Return the (x, y) coordinate for the center point of the cell that contains the specified text.  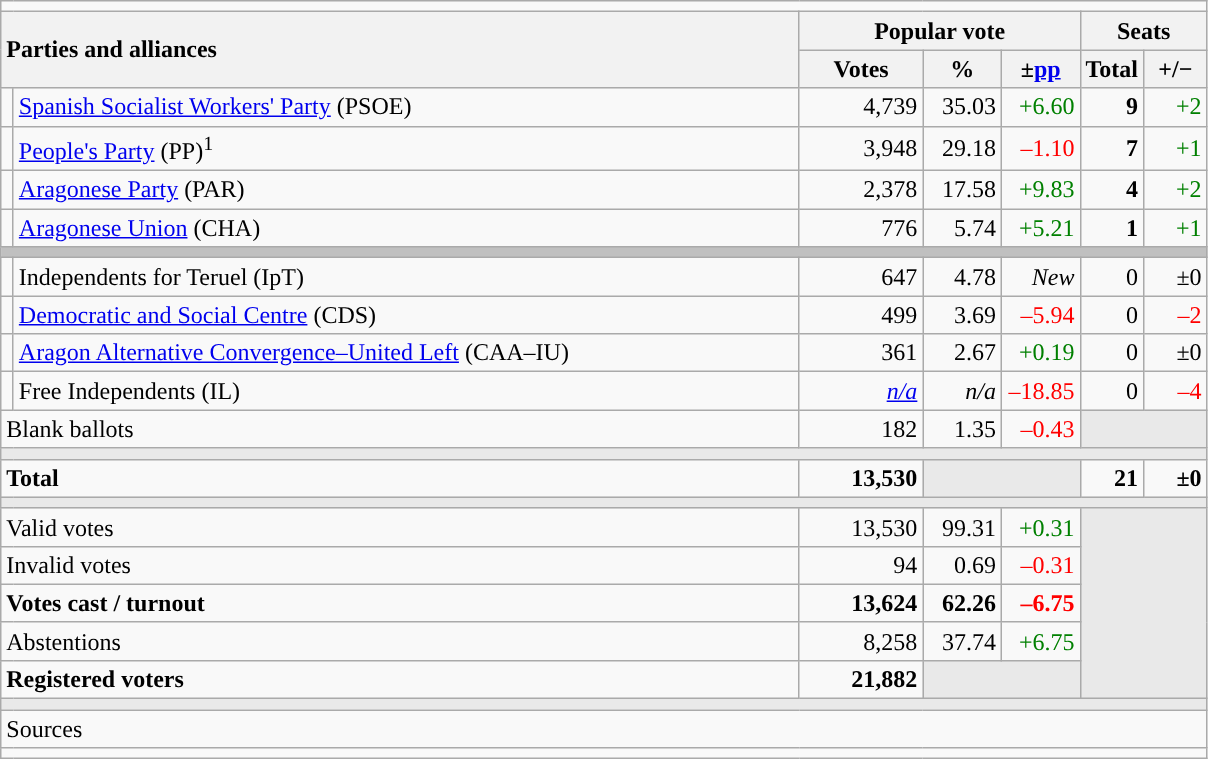
94 (861, 565)
People's Party (PP)1 (406, 148)
+9.83 (1040, 190)
3,948 (861, 148)
–0.31 (1040, 565)
1.35 (962, 429)
5.74 (962, 228)
–6.75 (1040, 603)
Independents for Teruel (IpT) (406, 277)
+6.75 (1040, 641)
7 (1112, 148)
499 (861, 315)
Invalid votes (400, 565)
+5.21 (1040, 228)
+6.60 (1040, 107)
–4 (1176, 391)
+0.31 (1040, 527)
Abstentions (400, 641)
8,258 (861, 641)
Blank ballots (400, 429)
Aragonese Party (PAR) (406, 190)
–2 (1176, 315)
99.31 (962, 527)
647 (861, 277)
1 (1112, 228)
361 (861, 353)
Registered voters (400, 679)
–0.43 (1040, 429)
4 (1112, 190)
–18.85 (1040, 391)
+0.19 (1040, 353)
–5.94 (1040, 315)
182 (861, 429)
Votes cast / turnout (400, 603)
Spanish Socialist Workers' Party (PSOE) (406, 107)
+/− (1176, 69)
Popular vote (940, 31)
3.69 (962, 315)
4,739 (861, 107)
29.18 (962, 148)
21,882 (861, 679)
New (1040, 277)
13,624 (861, 603)
35.03 (962, 107)
Aragonese Union (CHA) (406, 228)
Parties and alliances (400, 50)
Democratic and Social Centre (CDS) (406, 315)
–1.10 (1040, 148)
±pp (1040, 69)
21 (1112, 478)
4.78 (962, 277)
Aragon Alternative Convergence–United Left (CAA–IU) (406, 353)
Seats (1144, 31)
0.69 (962, 565)
776 (861, 228)
Valid votes (400, 527)
Votes (861, 69)
% (962, 69)
Sources (604, 729)
2.67 (962, 353)
62.26 (962, 603)
Free Independents (IL) (406, 391)
9 (1112, 107)
2,378 (861, 190)
37.74 (962, 641)
17.58 (962, 190)
